Return the [X, Y] coordinate for the center point of the cell that contains the specified text.  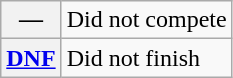
Did not finish [146, 58]
— [31, 20]
Did not compete [146, 20]
DNF [31, 58]
